Pinpoint the cell where the given text exists, returning its (X, Y) midpoint coordinate. 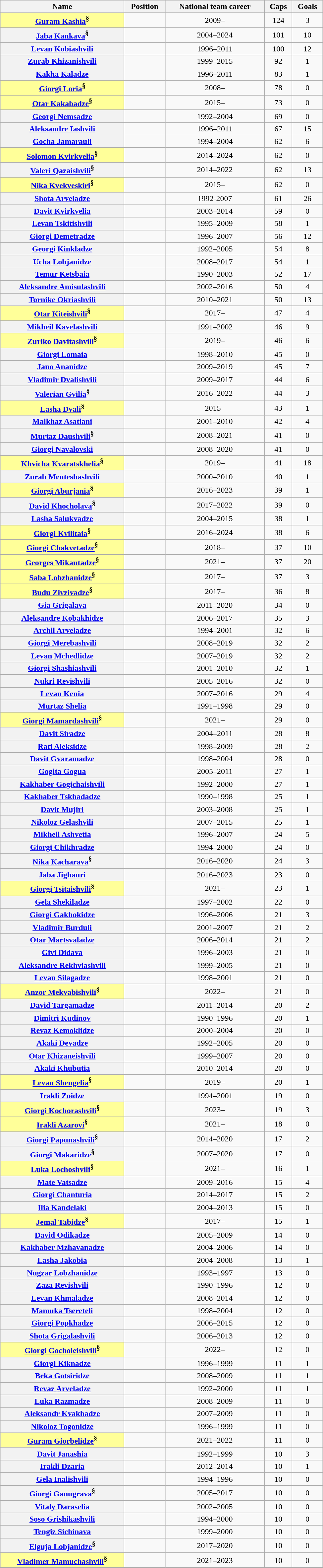
1998–2010 (215, 354)
Giorgi Merebashvili (62, 643)
2001–2007 (215, 927)
2008– (215, 88)
2004–2024 (215, 35)
Aleksandre Kobakhidze (62, 618)
73 (278, 103)
2014–2017 (215, 1195)
2014–2022 (215, 170)
2011–2020 (215, 605)
Giorgi Gocholeishvili§ (62, 1349)
Davit Mujiri (62, 809)
5 (307, 835)
1998–2009 (215, 746)
2016–2020 (215, 861)
Dimitri Kudinov (62, 1018)
Beka Gotsiridze (62, 1376)
National team career (215, 7)
1996–2003 (215, 953)
Giorgi Makaridze§ (62, 1154)
2009–2016 (215, 1182)
2006–2017 (215, 618)
Kakha Kaladze (62, 74)
Giorgi Demetradze (62, 236)
Mamuka Tsereteli (62, 1311)
2003–2014 (215, 211)
Mikheil Ashvetia (62, 835)
35 (278, 618)
Akaki Devadze (62, 1043)
Aleksandre Rekhviashvili (62, 965)
Revaz Kemoklidze (62, 1030)
Levan Shengelia§ (62, 1082)
Gocha Jamarauli (62, 141)
Giorgi Popkhadze (62, 1323)
2008–2020 (215, 449)
36 (278, 592)
Giorgi Kochorashvili§ (62, 1109)
1998–2001 (215, 978)
Levan Tskitishvili (62, 224)
Giorgi Kiknadze (62, 1363)
Georges Mikautadze§ (62, 562)
59 (278, 211)
Nika Kacharava§ (62, 861)
92 (278, 61)
Shota Arveladze (62, 198)
2011–2014 (215, 1005)
2021–2023 (215, 1560)
16 (278, 1168)
2004–2006 (215, 1248)
Anzor Mekvabishvili§ (62, 992)
David Targamadze (62, 1005)
Nukri Revishvili (62, 681)
Kakhaber Tskhadadze (62, 797)
2002–2016 (215, 287)
Irakli Zoidze (62, 1096)
Nika Kvekveskiri§ (62, 185)
1991–2002 (215, 327)
Aleksandr Kvakhadze (62, 1414)
1999–2015 (215, 61)
42 (278, 422)
Mikheil Kavelashvili (62, 327)
Giorgi Navalovski (62, 449)
2008–2014 (215, 1298)
Zurab Khizanishvili (62, 61)
1992–2004 (215, 116)
Valeri Qazaishvili§ (62, 170)
Gela Inalishvili (62, 1479)
Gela Shekiladze (62, 902)
Rati Aleksidze (62, 746)
Jaba Jighauri (62, 875)
2017–2022 (215, 505)
Temur Ketsbaia (62, 274)
101 (278, 35)
Giorgi Chanturia (62, 1195)
2021–2022 (215, 1440)
Otar Kiteishvili§ (62, 313)
Giorgi Gakhokidze (62, 915)
Shota Grigalashvili (62, 1336)
2012–2014 (215, 1466)
Davit Siradze (62, 733)
1996–2006 (215, 915)
Zuriko Davitashvili§ (62, 340)
2005–2011 (215, 772)
Goals (307, 7)
40 (278, 476)
Jano Ananidze (62, 367)
Elguja Lobjanidze§ (62, 1546)
Giorgi Lomaia (62, 354)
1992-2007 (215, 198)
43 (278, 408)
47 (278, 313)
Lasha Jakobia (62, 1260)
Vitaly Daraselia (62, 1507)
58 (278, 224)
Khvicha Kvaratskhelia§ (62, 463)
61 (278, 198)
Levan Silagadze (62, 978)
Otar Martsvaladze (62, 940)
Giorgi Papunashvili§ (62, 1139)
69 (278, 116)
2017–2020 (215, 1546)
1995–2009 (215, 224)
1993–1997 (215, 1273)
Lasha Salukvadze (62, 519)
Giorgi Kvilitaia§ (62, 533)
2000–2004 (215, 1030)
2002–2005 (215, 1507)
1999–2000 (215, 1532)
2023– (215, 1109)
2005–2017 (215, 1493)
Giorgi Aburjania§ (62, 490)
26 (307, 198)
Archil Arveladze (62, 630)
Caps (278, 7)
2009– (215, 21)
2005–2009 (215, 1235)
Georgi Kinkladze (62, 249)
2004–2015 (215, 519)
Zurab Menteshashvili (62, 476)
Kakhaber Gogichaishvili (62, 784)
Lasha Dvali§ (62, 408)
78 (278, 88)
Malkhaz Asatiani (62, 422)
Aleksandre Amisulashvili (62, 287)
Zaza Revishvili (62, 1285)
34 (278, 605)
83 (278, 74)
2007–2009 (215, 1414)
Giorgi Loria§ (62, 88)
Mate Vatsadze (62, 1182)
Irakli Azarovi§ (62, 1125)
2008–2021 (215, 435)
2009–2019 (215, 367)
2000–2010 (215, 476)
2004–2008 (215, 1260)
Georgi Nemsadze (62, 116)
22 (278, 902)
2010–2021 (215, 300)
100 (278, 49)
Soso Grishikashvili (62, 1519)
2016–2022 (215, 393)
Murtaz Shelia (62, 706)
Saba Lobzhanidze§ (62, 577)
Jemal Tabidze§ (62, 1221)
Murtaz Daushvili§ (62, 435)
2018– (215, 547)
Nikoloz Gelashvili (62, 822)
2005–2016 (215, 681)
Revaz Arveladze (62, 1389)
Davit Gvaramadze (62, 759)
2007–2015 (215, 822)
Luka Razmadze (62, 1401)
Gia Grigalava (62, 605)
Davit Janashia (62, 1454)
Solomon Kvirkvelia§ (62, 155)
2004–2013 (215, 1207)
David Odikadze (62, 1235)
Ilia Kandelaki (62, 1207)
Akaki Khubutia (62, 1068)
Gogita Gogua (62, 772)
2007–2020 (215, 1154)
2016–2024 (215, 533)
Nikoloz Togonidze (62, 1426)
2007–2016 (215, 694)
Giorgi Tsitaishvili§ (62, 888)
1994–1996 (215, 1479)
Levan Kobiashvili (62, 49)
1994–2004 (215, 141)
Guram Giorbelidze§ (62, 1440)
Kakhaber Mzhavanadze (62, 1248)
Giorgi Shashiashvili (62, 668)
1992–1999 (215, 1454)
Giorgi Ganugrava§ (62, 1493)
2009–2017 (215, 379)
Ucha Lobjanidze (62, 261)
Jaba Kankava§ (62, 35)
Valerian Gvilia§ (62, 393)
1990–1998 (215, 797)
1999–2005 (215, 965)
Otar Kakabadze§ (62, 103)
124 (278, 21)
Aleksandre Iashvili (62, 129)
Tengiz Sichinava (62, 1532)
Giorgi Mamardashvili§ (62, 720)
Name (62, 7)
52 (278, 274)
2003–2008 (215, 809)
1997–2002 (215, 902)
Davit Kvirkvelia (62, 211)
Vladimir Dvalishvili (62, 379)
9 (307, 327)
Giorgi Chikhradze (62, 847)
Levan Kenia (62, 694)
2014–2024 (215, 155)
Nugzar Lobzhanidze (62, 1273)
Giorgi Chakvetadze§ (62, 547)
Budu Zivzivadze§ (62, 592)
1990–2003 (215, 274)
Irakli Dzaria (62, 1466)
Tornike Okriashvili (62, 300)
Givi Didava (62, 953)
2007–2019 (215, 656)
1999–2007 (215, 1056)
Vladimer Mamuchashvili§ (62, 1560)
Luka Lochoshvili§ (62, 1168)
Levan Mchedlidze (62, 656)
2010–2014 (215, 1068)
Otar Khizaneishvili (62, 1056)
Position (145, 7)
Levan Khmaladze (62, 1298)
56 (278, 236)
1991–1998 (215, 706)
67 (278, 129)
Guram Kashia§ (62, 21)
2006–2013 (215, 1336)
2004–2011 (215, 733)
2008–2019 (215, 643)
2006–2015 (215, 1323)
2008–2017 (215, 261)
Vladimir Burduli (62, 927)
David Khocholava§ (62, 505)
2014–2020 (215, 1139)
2006–2014 (215, 940)
7 (307, 367)
